Detect which cell encompasses the target text, then output its [X, Y] center coordinate. 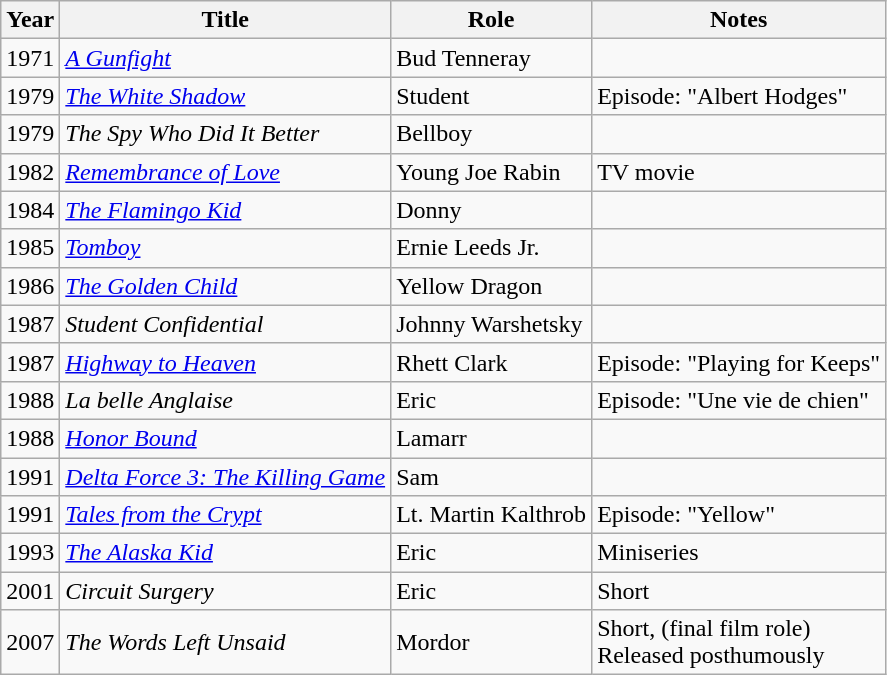
The Flamingo Kid [226, 210]
1993 [30, 553]
Episode: "Playing for Keeps" [739, 362]
The Alaska Kid [226, 553]
La belle Anglaise [226, 400]
The Words Left Unsaid [226, 642]
Tales from the Crypt [226, 515]
Short [739, 591]
Circuit Surgery [226, 591]
1985 [30, 248]
Notes [739, 20]
Year [30, 20]
The Spy Who Did It Better [226, 134]
TV movie [739, 172]
Episode: "Une vie de chien" [739, 400]
Delta Force 3: The Killing Game [226, 477]
Student Confidential [226, 324]
Mordor [492, 642]
Title [226, 20]
Remembrance of Love [226, 172]
Rhett Clark [492, 362]
Miniseries [739, 553]
The Golden Child [226, 286]
Episode: "Albert Hodges" [739, 96]
Sam [492, 477]
1986 [30, 286]
A Gunfight [226, 58]
Honor Bound [226, 438]
Role [492, 20]
Ernie Leeds Jr. [492, 248]
Episode: "Yellow" [739, 515]
Short, (final film role)Released posthumously [739, 642]
1984 [30, 210]
Bud Tenneray [492, 58]
Bellboy [492, 134]
Student [492, 96]
1971 [30, 58]
Lt. Martin Kalthrob [492, 515]
2007 [30, 642]
The White Shadow [226, 96]
Highway to Heaven [226, 362]
Donny [492, 210]
1982 [30, 172]
2001 [30, 591]
Johnny Warshetsky [492, 324]
Young Joe Rabin [492, 172]
Tomboy [226, 248]
Lamarr [492, 438]
Yellow Dragon [492, 286]
